Scan for the cell matching the given text and deliver its (x, y) coordinate at center. 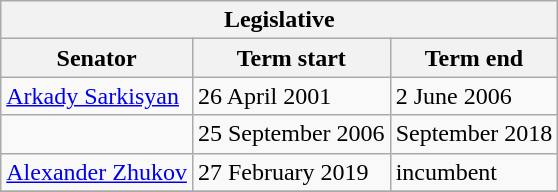
incumbent (474, 172)
27 February 2019 (291, 172)
2 June 2006 (474, 96)
26 April 2001 (291, 96)
Senator (97, 58)
Legislative (280, 20)
Arkady Sarkisyan (97, 96)
Term start (291, 58)
25 September 2006 (291, 134)
Term end (474, 58)
September 2018 (474, 134)
Alexander Zhukov (97, 172)
